Provide the [x, y] coordinate of the cell's center where the given text is located.  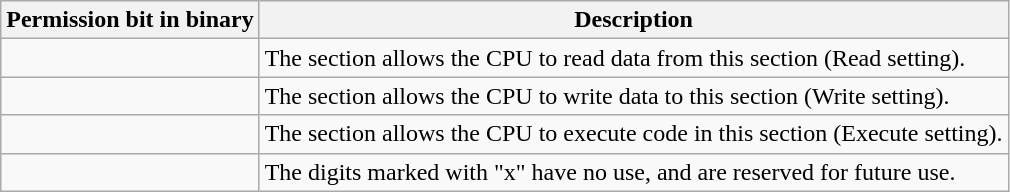
Description [634, 20]
The digits marked with "x" have no use, and are reserved for future use. [634, 172]
The section allows the CPU to write data to this section (Write setting). [634, 96]
The section allows the CPU to read data from this section (Read setting). [634, 58]
The section allows the CPU to execute code in this section (Execute setting). [634, 134]
Permission bit in binary [130, 20]
